Extract the (X, Y) coordinate from the center of the cell holding the provided text.  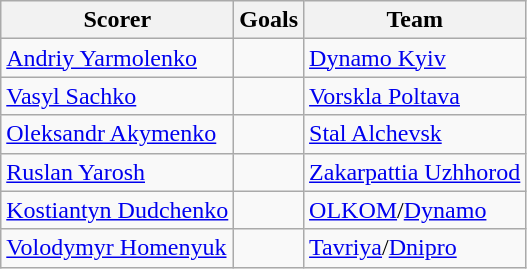
Vorskla Poltava (415, 96)
Stal Alchevsk (415, 134)
Goals (269, 20)
Andriy Yarmolenko (118, 58)
Volodymyr Homenyuk (118, 248)
Ruslan Yarosh (118, 172)
Team (415, 20)
OLKOM/Dynamo (415, 210)
Zakarpattia Uzhhorod (415, 172)
Tavriya/Dnipro (415, 248)
Kostiantyn Dudchenko (118, 210)
Vasyl Sachko (118, 96)
Oleksandr Akymenko (118, 134)
Scorer (118, 20)
Dynamo Kyiv (415, 58)
